Find where the given text appears and provide that cell's center as [X, Y] coordinate. 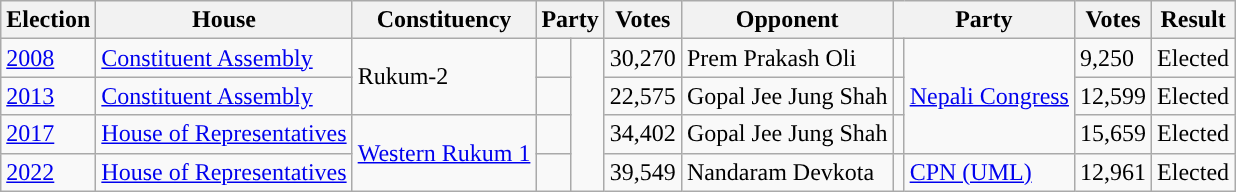
Western Rukum 1 [444, 153]
39,549 [642, 172]
Rukum-2 [444, 77]
Opponent [787, 20]
Election [48, 20]
CPN (UML) [989, 172]
2022 [48, 172]
Nandaram Devkota [787, 172]
Constituency [444, 20]
Prem Prakash Oli [787, 58]
12,599 [1112, 96]
12,961 [1112, 172]
34,402 [642, 134]
30,270 [642, 58]
2013 [48, 96]
House [224, 20]
2017 [48, 134]
2008 [48, 58]
22,575 [642, 96]
Nepali Congress [989, 96]
9,250 [1112, 58]
Result [1194, 20]
15,659 [1112, 134]
